From the cell containing the given text, extract its center point as (x, y) coordinate. 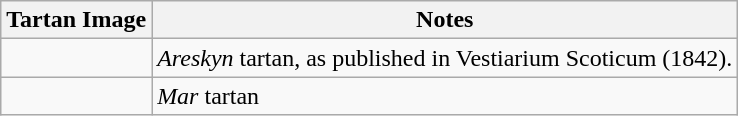
Areskyn tartan, as published in Vestiarium Scoticum (1842). (445, 58)
Tartan Image (76, 20)
Mar tartan (445, 96)
Notes (445, 20)
